For the text-containing cell, return its midpoint in (x, y) coordinate format. 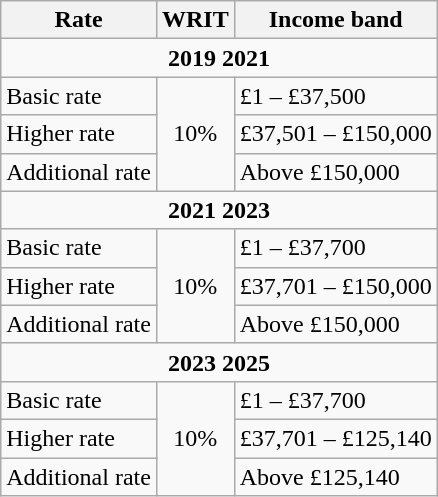
2019 2021 (219, 58)
£1 – £37,500 (336, 96)
Above £125,140 (336, 477)
£37,701 – £150,000 (336, 286)
£37,501 – £150,000 (336, 134)
2023 2025 (219, 362)
Rate (79, 20)
£37,701 – £125,140 (336, 438)
Income band (336, 20)
WRIT (195, 20)
2021 2023 (219, 210)
